Output the [x, y] coordinate of the center of the cell containing the given text.  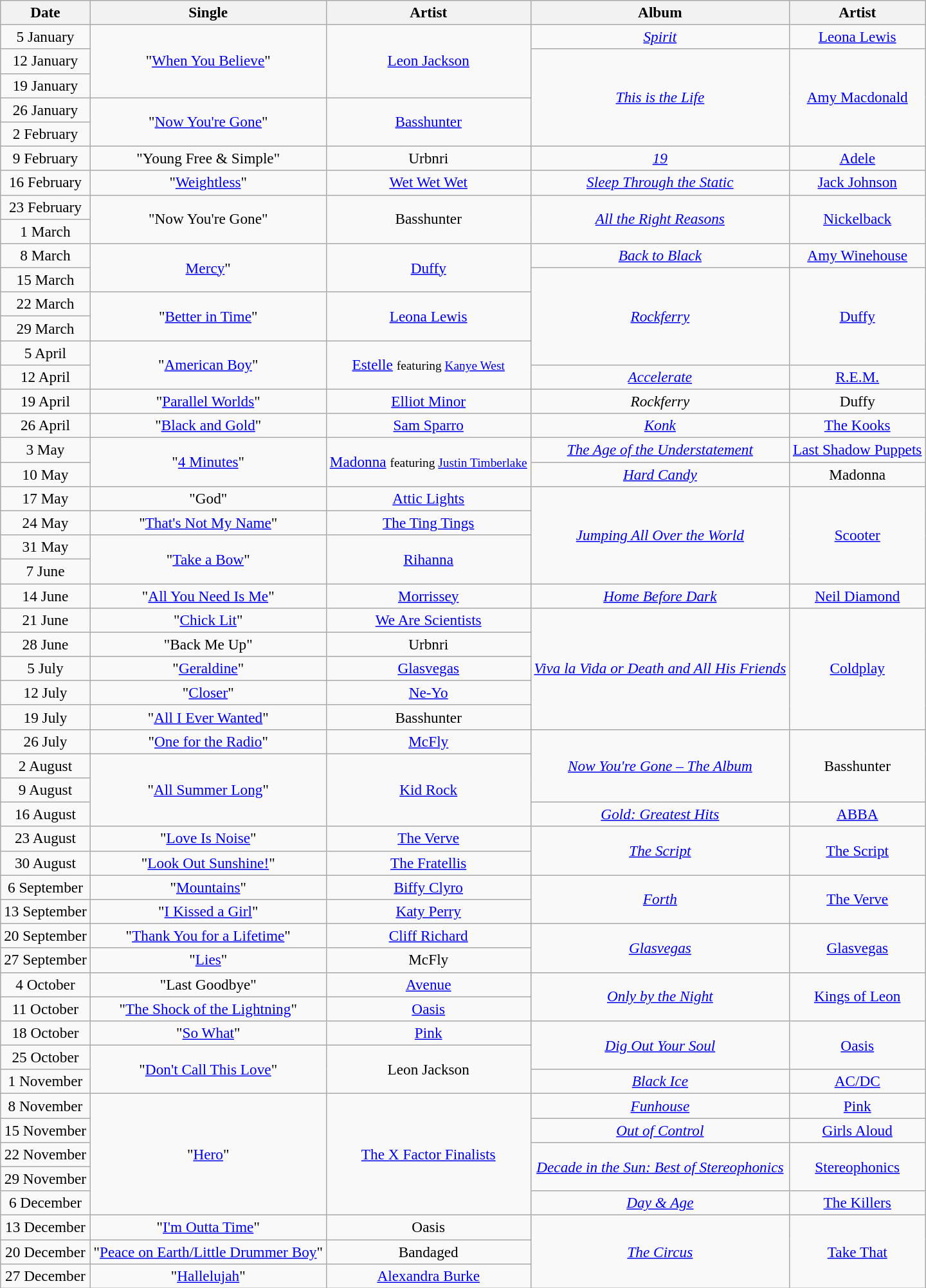
25 October [45, 1057]
This is the Life [660, 98]
"4 Minutes" [208, 462]
Avenue [428, 984]
19 July [45, 717]
Wet Wet Wet [428, 183]
Rihanna [428, 559]
16 February [45, 183]
The Fratellis [428, 863]
16 August [45, 814]
"One for the Radio" [208, 741]
8 March [45, 255]
11 October [45, 1008]
4 October [45, 984]
Decade in the Sun: Best of Stereophonics [660, 1166]
Neil Diamond [858, 595]
13 December [45, 1227]
22 March [45, 304]
1 November [45, 1082]
Madonna [858, 474]
"Take a Bow" [208, 559]
"Mountains" [208, 887]
The Ting Tings [428, 523]
19 [660, 158]
7 June [45, 571]
27 September [45, 960]
Only by the Night [660, 997]
14 June [45, 595]
"Look Out Sunshine!" [208, 863]
Date [45, 12]
We Are Scientists [428, 620]
Accelerate [660, 377]
Album [660, 12]
"That's Not My Name" [208, 523]
Alexandra Burke [428, 1276]
All the Right Reasons [660, 219]
AC/DC [858, 1082]
3 May [45, 449]
Gold: Greatest Hits [660, 814]
Take That [858, 1251]
20 December [45, 1251]
"Back Me Up" [208, 644]
2 August [45, 765]
29 November [45, 1179]
28 June [45, 644]
Elliot Minor [428, 401]
26 July [45, 741]
Kings of Leon [858, 997]
Amy Macdonald [858, 98]
Katy Perry [428, 911]
Nickelback [858, 219]
10 May [45, 474]
Coldplay [858, 669]
"Young Free & Simple" [208, 158]
"Parallel Worlds" [208, 401]
Scooter [858, 535]
"Lies" [208, 960]
"Peace on Earth/Little Drummer Boy" [208, 1251]
18 October [45, 1033]
12 April [45, 377]
"Black and Gold" [208, 426]
"Don't Call This Love" [208, 1069]
21 June [45, 620]
The Age of the Understatement [660, 449]
31 May [45, 547]
Sleep Through the Static [660, 183]
Jack Johnson [858, 183]
"All You Need Is Me" [208, 595]
Out of Control [660, 1130]
9 August [45, 790]
Ne-Yo [428, 693]
Forth [660, 899]
Estelle featuring Kanye West [428, 365]
The Kooks [858, 426]
"Thank You for a Lifetime" [208, 936]
5 April [45, 352]
23 August [45, 839]
Adele [858, 158]
13 September [45, 911]
17 May [45, 498]
26 April [45, 426]
Spirit [660, 37]
"The Shock of the Lightning" [208, 1008]
12 July [45, 693]
Konk [660, 426]
The Circus [660, 1251]
"Love Is Noise" [208, 839]
Bandaged [428, 1251]
"I'm Outta Time" [208, 1227]
Cliff Richard [428, 936]
1 March [45, 231]
20 September [45, 936]
29 March [45, 328]
R.E.M. [858, 377]
"All Summer Long" [208, 790]
"Last Goodbye" [208, 984]
Stereophonics [858, 1166]
Amy Winehouse [858, 255]
"Better in Time" [208, 316]
22 November [45, 1154]
23 February [45, 207]
6 December [45, 1203]
ABBA [858, 814]
15 March [45, 280]
Day & Age [660, 1203]
26 January [45, 109]
Girls Aloud [858, 1130]
Viva la Vida or Death and All His Friends [660, 669]
Biffy Clyro [428, 887]
Back to Black [660, 255]
Last Shadow Puppets [858, 449]
19 January [45, 86]
"Weightless" [208, 183]
Morrissey [428, 595]
Single [208, 12]
Black Ice [660, 1082]
5 July [45, 668]
9 February [45, 158]
The X Factor Finalists [428, 1154]
8 November [45, 1105]
"When You Believe" [208, 60]
Hard Candy [660, 474]
Dig Out Your Soul [660, 1045]
Kid Rock [428, 790]
24 May [45, 523]
Attic Lights [428, 498]
Funhouse [660, 1105]
5 January [45, 37]
"I Kissed a Girl" [208, 911]
"Hallelujah" [208, 1276]
15 November [45, 1130]
"Geraldine" [208, 668]
"God" [208, 498]
"All I Ever Wanted" [208, 717]
Sam Sparro [428, 426]
Now You're Gone – The Album [660, 765]
The Killers [858, 1203]
Jumping All Over the World [660, 535]
"Hero" [208, 1154]
2 February [45, 134]
6 September [45, 887]
30 August [45, 863]
27 December [45, 1276]
"So What" [208, 1033]
"American Boy" [208, 365]
19 April [45, 401]
12 January [45, 61]
Mercy" [208, 268]
"Closer" [208, 693]
"Chick Lit" [208, 620]
Madonna featuring Justin Timberlake [428, 462]
Home Before Dark [660, 595]
